Detect which cell encompasses the target text, then output its (x, y) center coordinate. 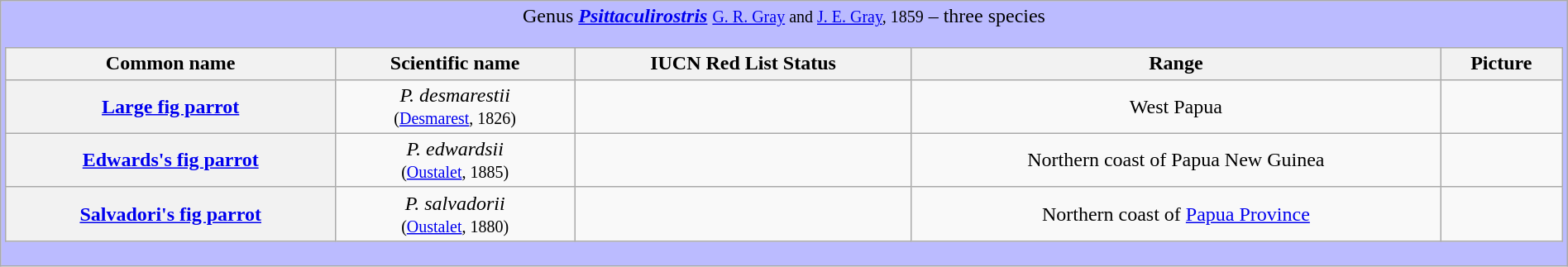
Salvadori's fig parrot (170, 213)
IUCN Red List Status (743, 64)
Scientific name (455, 64)
P. salvadorii (Oustalet, 1880) (455, 213)
Northern coast of Papua New Guinea (1176, 160)
Range (1176, 64)
Picture (1502, 64)
Edwards's fig parrot (170, 160)
West Papua (1176, 106)
P. desmarestii (Desmarest, 1826) (455, 106)
Common name (170, 64)
P. edwardsii (Oustalet, 1885) (455, 160)
Northern coast of Papua Province (1176, 213)
Large fig parrot (170, 106)
